From the cell containing the given text, extract its center point as (X, Y) coordinate. 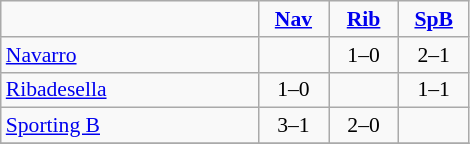
2–1 (434, 55)
Rib (363, 19)
Sporting B (130, 126)
1–1 (434, 90)
SpB (434, 19)
2–0 (363, 126)
Navarro (130, 55)
Nav (293, 19)
Ribadesella (130, 90)
3–1 (293, 126)
